Detect which cell encompasses the target text, then output its (X, Y) center coordinate. 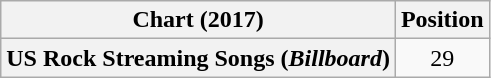
29 (442, 58)
Position (442, 20)
Chart (2017) (198, 20)
US Rock Streaming Songs (Billboard) (198, 58)
